Determine the [X, Y] coordinate at the center of the cell enclosing the given text.  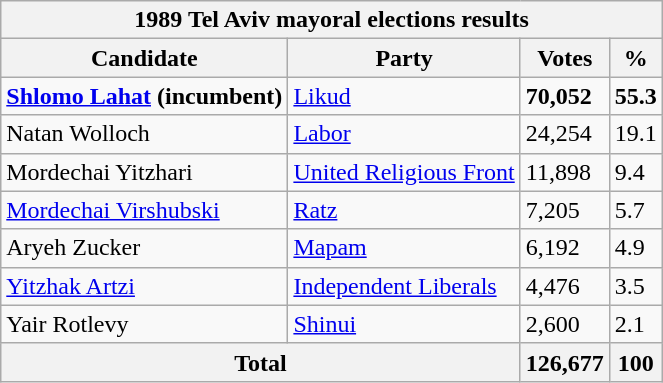
2.1 [636, 324]
100 [636, 362]
Aryeh Zucker [144, 248]
Likud [404, 96]
Total [261, 362]
Votes [564, 58]
2,600 [564, 324]
1989 Tel Aviv mayoral elections results [332, 20]
11,898 [564, 172]
Mordechai Yitzhari [144, 172]
70,052 [564, 96]
126,677 [564, 362]
6,192 [564, 248]
3.5 [636, 286]
Shlomo Lahat (incumbent) [144, 96]
Candidate [144, 58]
19.1 [636, 134]
Mapam [404, 248]
Shinui [404, 324]
Natan Wolloch [144, 134]
Independent Liberals [404, 286]
24,254 [564, 134]
United Religious Front [404, 172]
Yair Rotlevy [144, 324]
55.3 [636, 96]
Labor [404, 134]
Ratz [404, 210]
% [636, 58]
4,476 [564, 286]
7,205 [564, 210]
5.7 [636, 210]
9.4 [636, 172]
Yitzhak Artzi [144, 286]
Mordechai Virshubski [144, 210]
4.9 [636, 248]
Party [404, 58]
